Identify which cell holds the provided text, then report its (x, y) central coordinate. 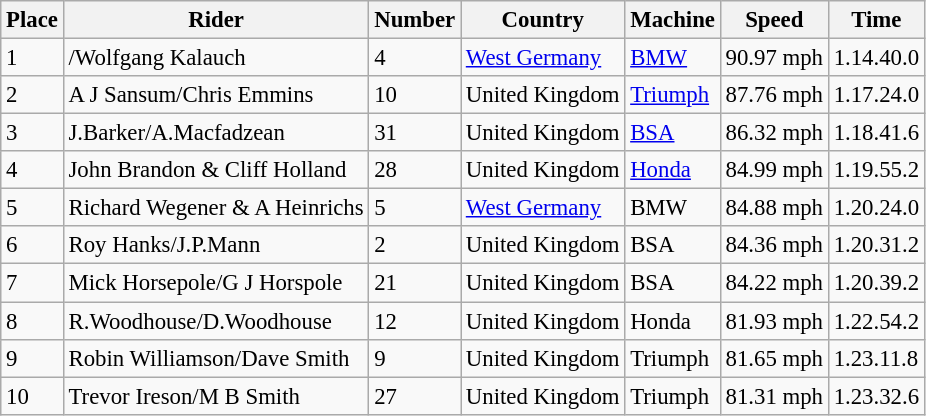
1.20.39.2 (876, 283)
R.Woodhouse/D.Woodhouse (216, 321)
84.99 mph (774, 170)
12 (415, 321)
Place (32, 20)
Richard Wegener & A Heinrichs (216, 208)
1.20.24.0 (876, 208)
J.Barker/A.Macfadzean (216, 133)
Robin Williamson/Dave Smith (216, 358)
81.93 mph (774, 321)
90.97 mph (774, 58)
John Brandon & Cliff Holland (216, 170)
Speed (774, 20)
81.31 mph (774, 396)
1.23.11.8 (876, 358)
1.20.31.2 (876, 245)
31 (415, 133)
1.17.24.0 (876, 95)
86.32 mph (774, 133)
Machine (672, 20)
3 (32, 133)
/Wolfgang Kalauch (216, 58)
Number (415, 20)
28 (415, 170)
84.88 mph (774, 208)
Time (876, 20)
A J Sansum/Chris Emmins (216, 95)
1.23.32.6 (876, 396)
84.22 mph (774, 283)
6 (32, 245)
1.14.40.0 (876, 58)
1.18.41.6 (876, 133)
7 (32, 283)
Mick Horsepole/G J Horspole (216, 283)
81.65 mph (774, 358)
87.76 mph (774, 95)
Rider (216, 20)
1.22.54.2 (876, 321)
Roy Hanks/J.P.Mann (216, 245)
Country (542, 20)
21 (415, 283)
84.36 mph (774, 245)
27 (415, 396)
1 (32, 58)
8 (32, 321)
Trevor Ireson/M B Smith (216, 396)
1.19.55.2 (876, 170)
